Scan for the cell matching the given text and deliver its (x, y) coordinate at center. 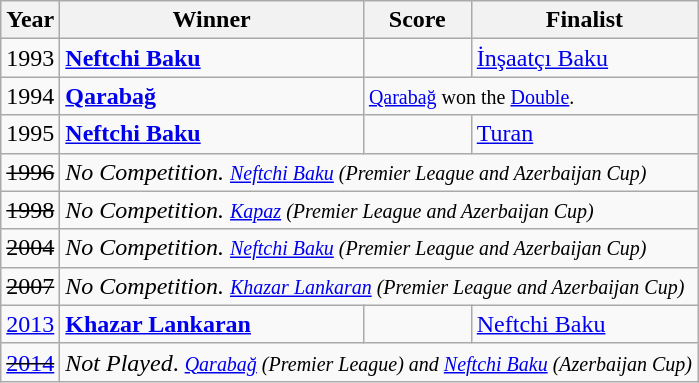
Qarabağ won the Double. (530, 96)
No Competition. Kapaz (Premier League and Azerbaijan Cup) (379, 210)
Turan (584, 134)
1996 (30, 172)
2004 (30, 248)
No Competition. Khazar Lankaran (Premier League and Azerbaijan Cup) (379, 286)
1993 (30, 58)
Qarabağ (212, 96)
Winner (212, 20)
1994 (30, 96)
1998 (30, 210)
2007 (30, 286)
Year (30, 20)
Finalist (584, 20)
2014 (30, 362)
Score (417, 20)
2013 (30, 324)
İnşaatçı Baku (584, 58)
1995 (30, 134)
Not Played. Qarabağ (Premier League) and Neftchi Baku (Azerbaijan Cup) (379, 362)
Khazar Lankaran (212, 324)
